For the text-containing cell, return its midpoint in (x, y) coordinate format. 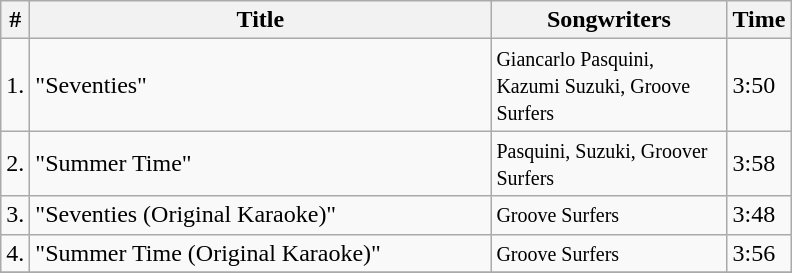
2. (16, 164)
Title (260, 20)
"Summer Time (Original Karaoke)" (260, 253)
"Seventies (Original Karaoke)" (260, 215)
1. (16, 85)
"Seventies" (260, 85)
"Summer Time" (260, 164)
4. (16, 253)
3:50 (759, 85)
3:56 (759, 253)
Giancarlo Pasquini, Kazumi Suzuki, Groove Surfers (609, 85)
Songwriters (609, 20)
Time (759, 20)
Pasquini, Suzuki, Groover Surfers (609, 164)
3. (16, 215)
# (16, 20)
3:48 (759, 215)
3:58 (759, 164)
